For the text-containing cell, return its midpoint in [X, Y] coordinate format. 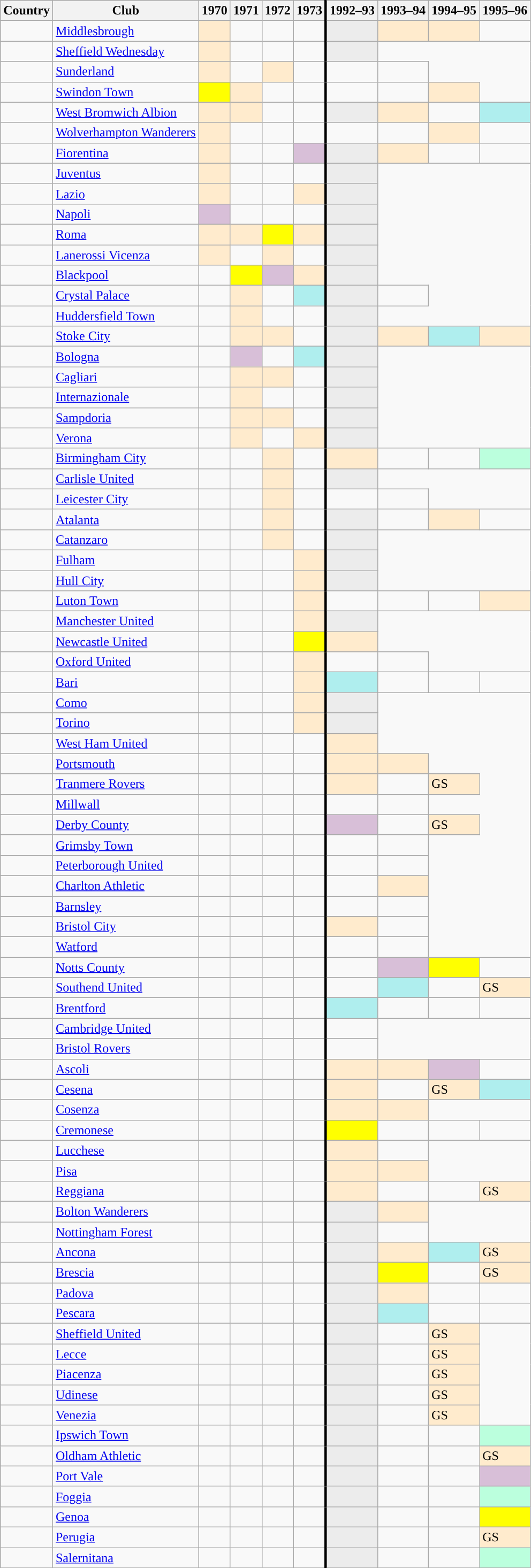
Wolverhampton Wanderers [125, 133]
West Ham United [125, 743]
Fiorentina [125, 153]
Luton Town [125, 601]
Port Vale [125, 1476]
Crystal Palace [125, 296]
Genoa [125, 1517]
Huddersfield Town [125, 316]
Nottingham Forest [125, 1232]
Country [27, 11]
Lucchese [125, 1150]
Padova [125, 1293]
Oxford United [125, 662]
Cambridge United [125, 1028]
1970 [214, 11]
Bristol City [125, 927]
Sheffield Wednesday [125, 51]
1992–93 [352, 11]
Cesena [125, 1089]
Derby County [125, 825]
Lanerossi Vicenza [125, 255]
Torino [125, 723]
Como [125, 703]
Lazio [125, 194]
Swindon Town [125, 92]
Ancona [125, 1252]
Carlisle United [125, 479]
Barnsley [125, 906]
1995–96 [505, 11]
Sheffield United [125, 1334]
West Bromwich Albion [125, 112]
1972 [277, 11]
Blackpool [125, 275]
Millwall [125, 804]
Notts County [125, 967]
Bologna [125, 357]
Reggiana [125, 1191]
Verona [125, 438]
Piacenza [125, 1374]
Venezia [125, 1415]
Leicester City [125, 499]
Bari [125, 682]
Juventus [125, 173]
1993–94 [403, 11]
Oldham Athletic [125, 1456]
Lecce [125, 1354]
Pescara [125, 1313]
Watford [125, 947]
Udinese [125, 1395]
Manchester United [125, 621]
Bolton Wanderers [125, 1211]
Internazionale [125, 397]
Southend United [125, 988]
Club [125, 11]
1994–95 [454, 11]
Cosenza [125, 1110]
Ipswich Town [125, 1435]
1973 [309, 11]
Sunderland [125, 72]
Stoke City [125, 336]
Birmingham City [125, 458]
Napoli [125, 214]
Ascoli [125, 1069]
Hull City [125, 580]
Newcastle United [125, 642]
Foggia [125, 1496]
Portsmouth [125, 764]
Brescia [125, 1273]
Middlesbrough [125, 31]
Charlton Athletic [125, 886]
Cagliari [125, 377]
Salernitana [125, 1558]
Brentford [125, 1008]
Atalanta [125, 519]
Perugia [125, 1537]
Cremonese [125, 1130]
Pisa [125, 1171]
Peterborough United [125, 865]
1971 [246, 11]
Fulham [125, 560]
Tranmere Rovers [125, 784]
Bristol Rovers [125, 1049]
Sampdoria [125, 418]
Grimsby Town [125, 845]
Catanzaro [125, 540]
Roma [125, 234]
